Search for the cell housing the specified text and yield its (X, Y) center coordinate. 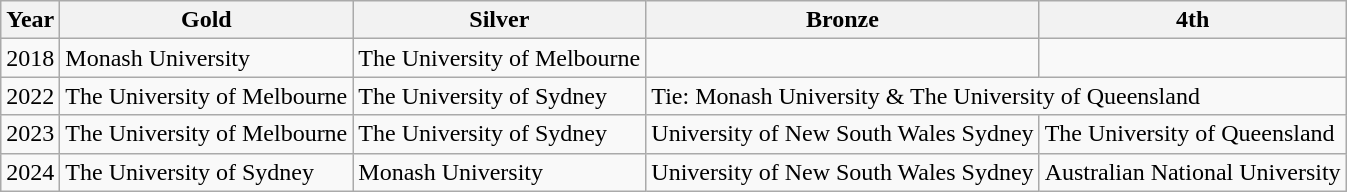
Australian National University (1192, 172)
Year (30, 20)
The University of Queensland (1192, 134)
2023 (30, 134)
2024 (30, 172)
Gold (206, 20)
2022 (30, 96)
Bronze (842, 20)
Silver (500, 20)
4th (1192, 20)
2018 (30, 58)
Tie: Monash University & The University of Queensland (996, 96)
